From the cell containing the given text, extract its center point as (x, y) coordinate. 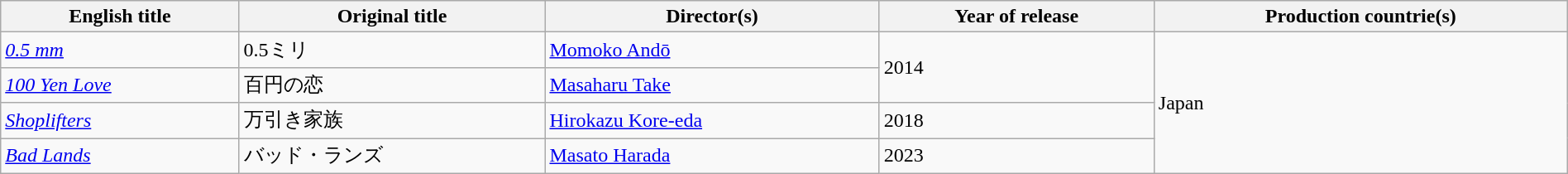
Masaharu Take (712, 85)
Production countrie(s) (1360, 17)
Shoplifters (120, 121)
百円の恋 (392, 85)
2023 (1016, 156)
バッド・ランズ (392, 156)
Bad Lands (120, 156)
Hirokazu Kore-eda (712, 121)
Momoko Andō (712, 50)
2014 (1016, 68)
English title (120, 17)
Director(s) (712, 17)
0.5ミリ (392, 50)
Masato Harada (712, 156)
万引き家族 (392, 121)
Original title (392, 17)
0.5 mm (120, 50)
Year of release (1016, 17)
100 Yen Love (120, 85)
Japan (1360, 103)
2018 (1016, 121)
